Scan for the cell matching the given text and deliver its (X, Y) coordinate at center. 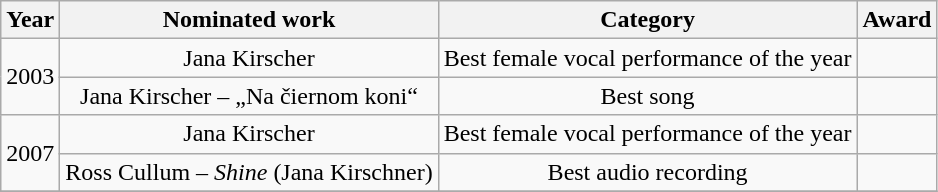
2007 (30, 153)
Best audio recording (648, 172)
Best song (648, 96)
Ross Cullum – Shine (Jana Kirschner) (249, 172)
2003 (30, 77)
Jana Kirscher – „Na čiernom koni“ (249, 96)
Nominated work (249, 20)
Award (897, 20)
Category (648, 20)
Year (30, 20)
